Output the (x, y) coordinate of the center of the cell containing the given text.  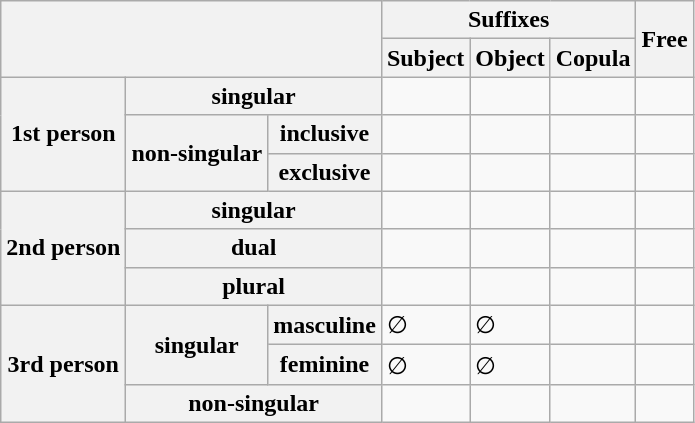
inclusive (325, 134)
3rd person (64, 364)
Suffixes (508, 20)
1st person (64, 134)
dual (254, 248)
Subject (425, 58)
plural (254, 286)
feminine (325, 365)
Object (510, 58)
Copula (593, 58)
Free (664, 39)
exclusive (325, 172)
2nd person (64, 248)
masculine (325, 325)
